Find where the given text appears and provide that cell's center as [X, Y] coordinate. 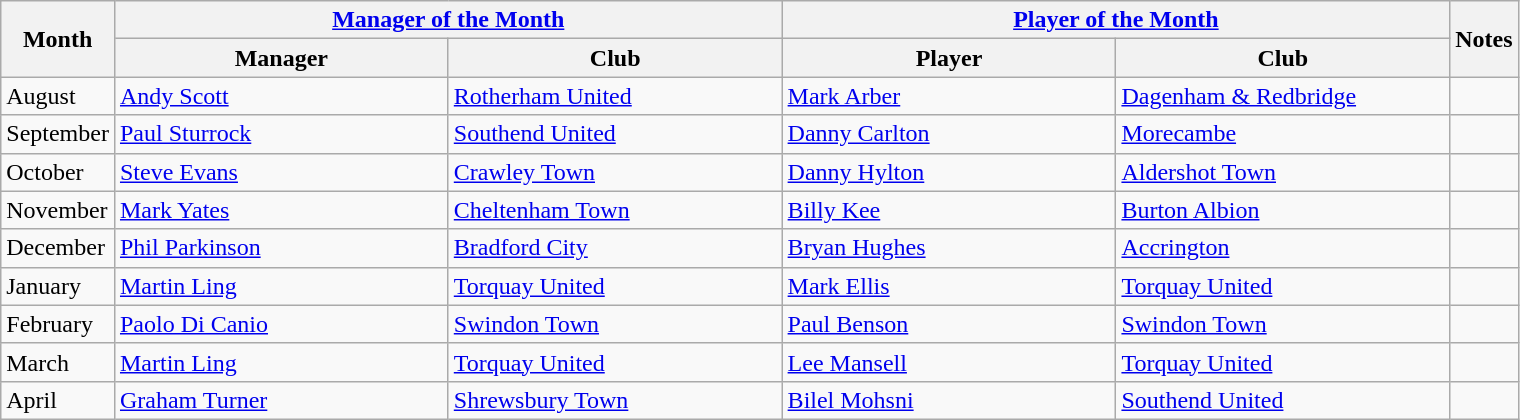
Rotherham United [615, 96]
Bradford City [615, 248]
March [58, 362]
Accrington [1283, 248]
Mark Yates [281, 210]
Graham Turner [281, 400]
Bryan Hughes [949, 248]
Bilel Mohsni [949, 400]
Phil Parkinson [281, 248]
November [58, 210]
Crawley Town [615, 172]
December [58, 248]
Shrewsbury Town [615, 400]
October [58, 172]
Mark Arber [949, 96]
Andy Scott [281, 96]
Danny Hylton [949, 172]
Steve Evans [281, 172]
Notes [1484, 39]
Billy Kee [949, 210]
Manager of the Month [448, 20]
Burton Albion [1283, 210]
Mark Ellis [949, 286]
Paul Benson [949, 324]
Lee Mansell [949, 362]
Cheltenham Town [615, 210]
August [58, 96]
Danny Carlton [949, 134]
Manager [281, 58]
Month [58, 39]
Morecambe [1283, 134]
Player [949, 58]
Paul Sturrock [281, 134]
Paolo Di Canio [281, 324]
January [58, 286]
April [58, 400]
Aldershot Town [1283, 172]
September [58, 134]
Player of the Month [1116, 20]
Dagenham & Redbridge [1283, 96]
February [58, 324]
